Determine the [X, Y] coordinate at the center of the cell enclosing the given text.  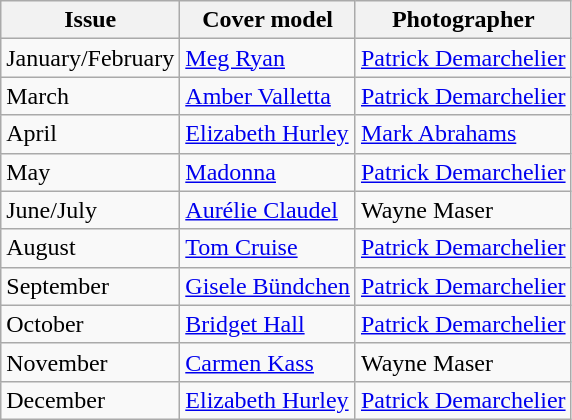
October [90, 324]
Amber Valletta [268, 96]
August [90, 248]
April [90, 134]
Bridget Hall [268, 324]
September [90, 286]
January/February [90, 58]
March [90, 96]
Mark Abrahams [463, 134]
Carmen Kass [268, 362]
November [90, 362]
Cover model [268, 20]
Meg Ryan [268, 58]
Photographer [463, 20]
Gisele Bündchen [268, 286]
Aurélie Claudel [268, 210]
Madonna [268, 172]
May [90, 172]
Issue [90, 20]
Tom Cruise [268, 248]
June/July [90, 210]
December [90, 400]
